Provide the (x, y) coordinate of the cell's center where the given text is located.  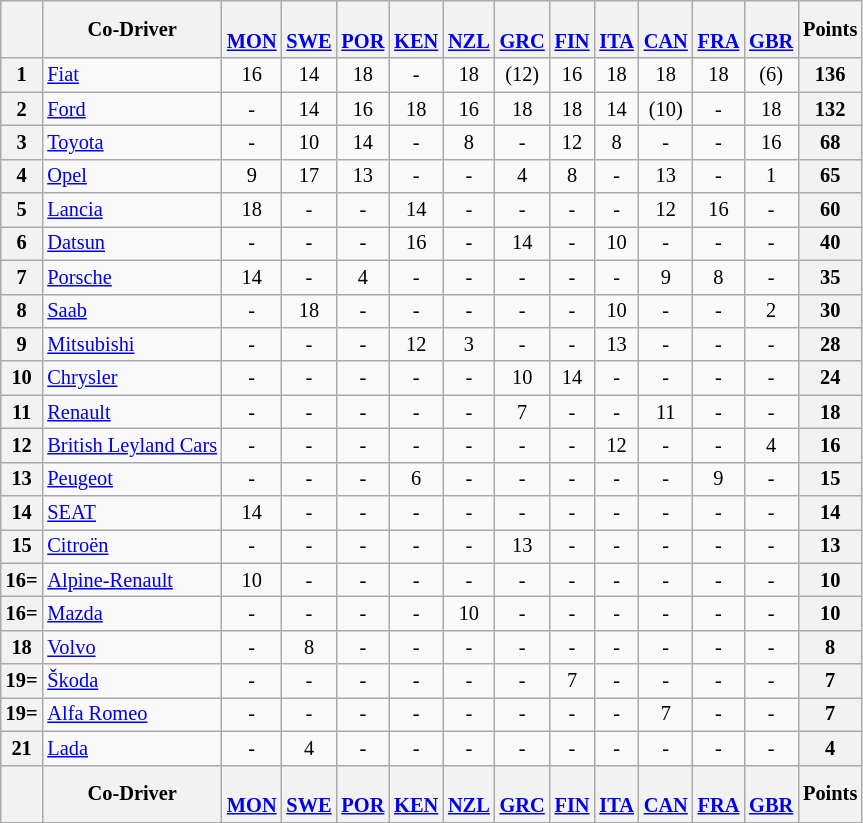
Datsun (132, 243)
Ford (132, 109)
(12) (522, 75)
24 (830, 378)
17 (308, 176)
28 (830, 344)
Opel (132, 176)
Alpine-Renault (132, 580)
Škoda (132, 681)
(6) (771, 75)
Lancia (132, 210)
Mitsubishi (132, 344)
68 (830, 142)
30 (830, 311)
21 (22, 748)
Fiat (132, 75)
35 (830, 277)
Porsche (132, 277)
(10) (666, 109)
Peugeot (132, 479)
132 (830, 109)
40 (830, 243)
Saab (132, 311)
Mazda (132, 613)
60 (830, 210)
SEAT (132, 513)
Volvo (132, 647)
Lada (132, 748)
British Leyland Cars (132, 445)
Citroën (132, 546)
Chrysler (132, 378)
Renault (132, 412)
136 (830, 75)
5 (22, 210)
Alfa Romeo (132, 714)
65 (830, 176)
Toyota (132, 142)
